Extract the (X, Y) coordinate from the center of the cell holding the provided text.  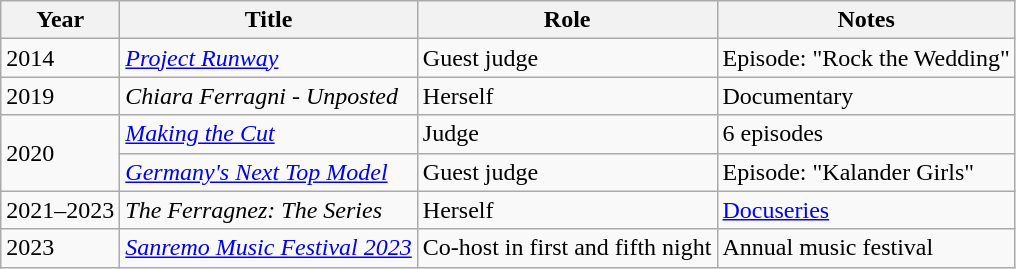
Project Runway (268, 58)
2021–2023 (60, 210)
Germany's Next Top Model (268, 172)
Judge (567, 134)
2020 (60, 153)
Title (268, 20)
2019 (60, 96)
2023 (60, 248)
Episode: "Rock the Wedding" (866, 58)
Episode: "Kalander Girls" (866, 172)
Chiara Ferragni - Unposted (268, 96)
Role (567, 20)
Co-host in first and fifth night (567, 248)
Documentary (866, 96)
Year (60, 20)
Sanremo Music Festival 2023 (268, 248)
Docuseries (866, 210)
Making the Cut (268, 134)
6 episodes (866, 134)
The Ferragnez: The Series (268, 210)
2014 (60, 58)
Notes (866, 20)
Annual music festival (866, 248)
